Search for the cell housing the specified text and yield its (X, Y) center coordinate. 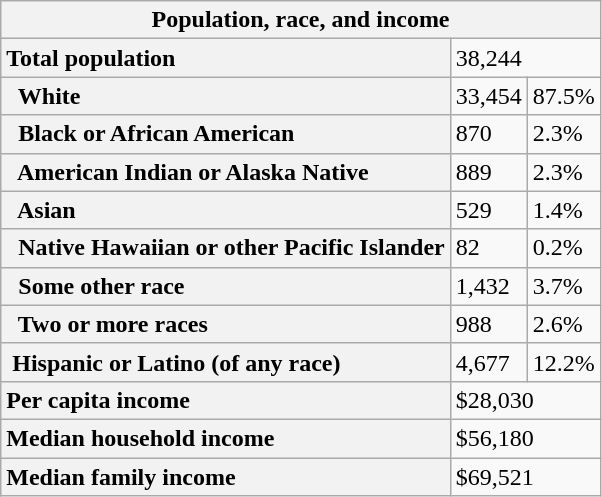
33,454 (488, 96)
87.5% (564, 96)
White (226, 96)
0.2% (564, 248)
988 (488, 324)
$56,180 (525, 438)
Some other race (226, 286)
Per capita income (226, 400)
Native Hawaiian or other Pacific Islander (226, 248)
4,677 (488, 362)
$28,030 (525, 400)
Total population (226, 58)
Median family income (226, 477)
2.6% (564, 324)
12.2% (564, 362)
889 (488, 172)
529 (488, 210)
Two or more races (226, 324)
870 (488, 134)
American Indian or Alaska Native (226, 172)
3.7% (564, 286)
1,432 (488, 286)
Population, race, and income (301, 20)
Asian (226, 210)
38,244 (525, 58)
Black or African American (226, 134)
Median household income (226, 438)
$69,521 (525, 477)
Hispanic or Latino (of any race) (226, 362)
1.4% (564, 210)
82 (488, 248)
